Capture the cell that displays the provided text and extract its (X, Y) central coordinate. 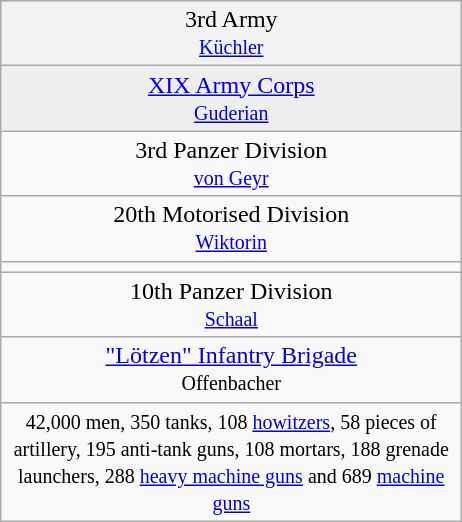
20th Motorised DivisionWiktorin (232, 228)
XIX Army CorpsGuderian (232, 98)
10th Panzer DivisionSchaal (232, 304)
3rd Army Küchler (232, 34)
"Lötzen" Infantry BrigadeOffenbacher (232, 370)
3rd Panzer Divisionvon Geyr (232, 164)
